Return [X, Y] of the center of cell containing provided text 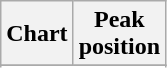
Chart [37, 34]
Peakposition [119, 34]
